Provide the [X, Y] coordinate of the cell's center where the given text is located.  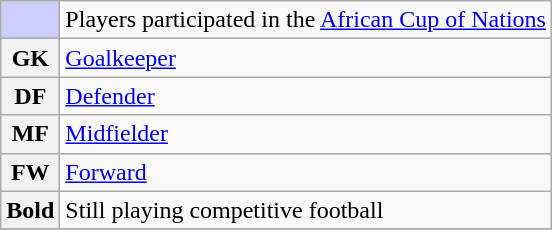
DF [30, 96]
Players participated in the African Cup of Nations [306, 20]
Forward [306, 172]
Goalkeeper [306, 58]
Bold [30, 210]
Defender [306, 96]
FW [30, 172]
Midfielder [306, 134]
Still playing competitive football [306, 210]
MF [30, 134]
GK [30, 58]
